Output the [X, Y] coordinate of the center of the cell containing the given text.  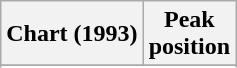
Chart (1993) [72, 34]
Peakposition [189, 34]
